Provide the (X, Y) coordinate of the cell's center where the given text is located.  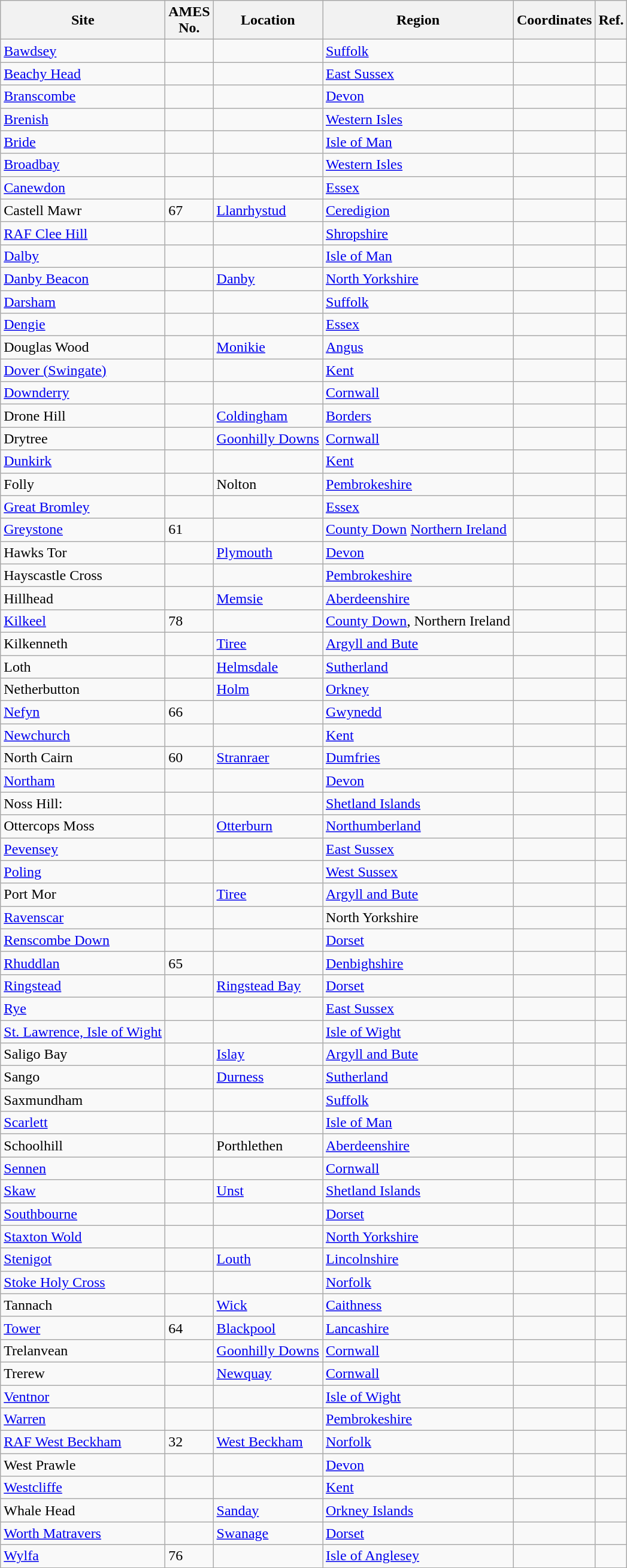
Helmsdale (268, 667)
Louth (268, 1259)
Drytree (83, 439)
32 (189, 1442)
Poling (83, 872)
Angus (418, 348)
County Down, Northern Ireland (418, 621)
Porthlethen (268, 1146)
Gwynedd (418, 712)
Hillhead (83, 598)
Borders (418, 416)
Coldingham (268, 416)
Canewdon (83, 188)
Saxmundham (83, 1100)
Hayscastle Cross (83, 575)
Renscombe Down (83, 940)
Coordinates (555, 20)
Plymouth (268, 552)
Bawdsey (83, 51)
Holm (268, 690)
Ventnor (83, 1397)
Beachy Head (83, 74)
Llanrhystud (268, 210)
Tower (83, 1328)
Broadbay (83, 165)
Branscombe (83, 96)
Islay (268, 1055)
Great Bromley (83, 507)
Ravenscar (83, 917)
Lancashire (418, 1328)
Monikie (268, 348)
Brenish (83, 119)
Worth Matravers (83, 1533)
Nolton (268, 484)
Memsie (268, 598)
Rhuddlan (83, 963)
Schoolhill (83, 1146)
Tannach (83, 1305)
Orkney (418, 690)
RAF Clee Hill (83, 233)
Newchurch (83, 735)
Douglas Wood (83, 348)
65 (189, 963)
Danby (268, 279)
Newquay (268, 1373)
Stoke Holy Cross (83, 1282)
Stranraer (268, 758)
Region (418, 20)
Sango (83, 1077)
Wick (268, 1305)
Denbighshire (418, 963)
Durness (268, 1077)
Northumberland (418, 826)
Folly (83, 484)
Scarlett (83, 1123)
Darsham (83, 301)
Ottercops Moss (83, 826)
Bride (83, 142)
Netherbutton (83, 690)
Castell Mawr (83, 210)
67 (189, 210)
Ref. (611, 20)
West Beckham (268, 1442)
Unst (268, 1191)
Loth (83, 667)
Greystone (83, 530)
Northam (83, 781)
Hawks Tor (83, 552)
76 (189, 1556)
Dengie (83, 325)
66 (189, 712)
Warren (83, 1419)
North Cairn (83, 758)
Southbourne (83, 1214)
AMESNo. (189, 20)
Dalby (83, 256)
West Sussex (418, 872)
64 (189, 1328)
Trelanvean (83, 1351)
RAF West Beckham (83, 1442)
Dumfries (418, 758)
Danby Beacon (83, 279)
Isle of Anglesey (418, 1556)
Dover (Swingate) (83, 370)
Otterburn (268, 826)
Kilkeel (83, 621)
Location (268, 20)
Orkney Islands (418, 1510)
61 (189, 530)
County Down Northern Ireland (418, 530)
Trerew (83, 1373)
Stenigot (83, 1259)
Saligo Bay (83, 1055)
Blackpool (268, 1328)
Dunkirk (83, 461)
Caithness (418, 1305)
Swanage (268, 1533)
Site (83, 20)
Lincolnshire (418, 1259)
Ringstead Bay (268, 986)
Port Mor (83, 895)
60 (189, 758)
Sennen (83, 1168)
Staxton Wold (83, 1237)
Whale Head (83, 1510)
Ceredigion (418, 210)
Skaw (83, 1191)
Ringstead (83, 986)
St. Lawrence, Isle of Wight (83, 1031)
West Prawle (83, 1465)
Wylfa (83, 1556)
Kilkenneth (83, 643)
Sanday (268, 1510)
Rye (83, 1008)
Noss Hill: (83, 803)
Pevensey (83, 849)
Shropshire (418, 233)
Downderry (83, 393)
Nefyn (83, 712)
78 (189, 621)
Drone Hill (83, 416)
Westcliffe (83, 1488)
